From the cell containing the given text, extract its center point as [X, Y] coordinate. 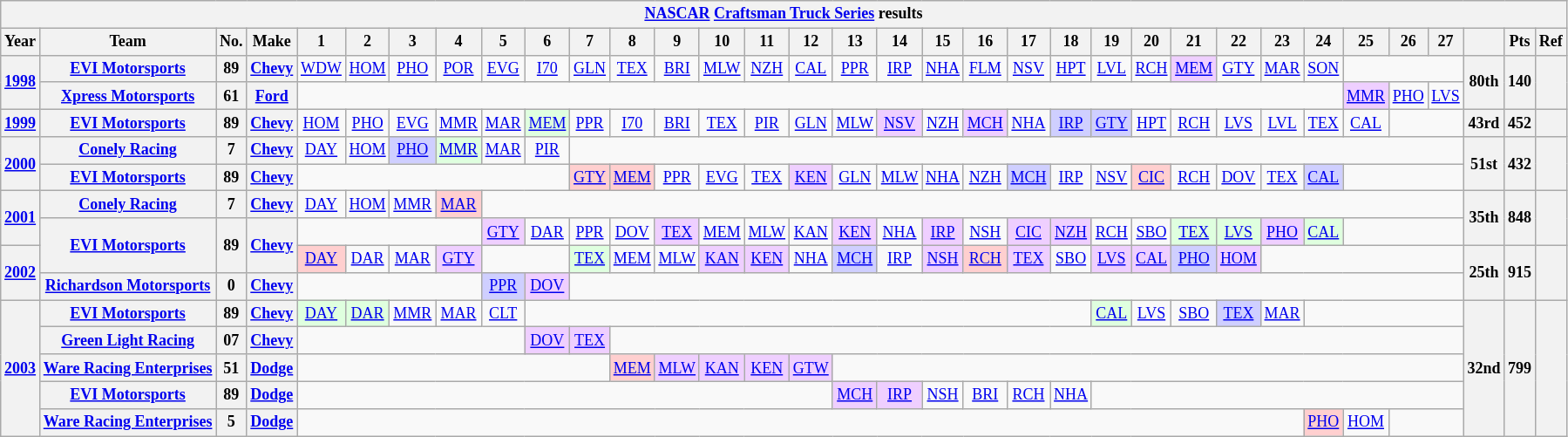
43rd [1483, 122]
4 [458, 42]
848 [1520, 218]
51 [232, 368]
12 [811, 42]
SON [1323, 68]
Year [21, 42]
CLT [503, 314]
22 [1239, 42]
1999 [21, 122]
35th [1483, 218]
Green Light Racing [127, 340]
Richardson Motorsports [127, 286]
WDW [322, 68]
32nd [1483, 368]
915 [1520, 272]
24 [1323, 42]
0 [232, 286]
19 [1111, 42]
2000 [21, 164]
8 [632, 42]
140 [1520, 82]
10 [722, 42]
13 [854, 42]
799 [1520, 368]
3 [413, 42]
1998 [21, 82]
No. [232, 42]
2002 [21, 272]
80th [1483, 82]
17 [1028, 42]
18 [1071, 42]
FLM [985, 68]
9 [676, 42]
61 [232, 96]
07 [232, 340]
Team [127, 42]
6 [547, 42]
Make [272, 42]
2 [368, 42]
Ford [272, 96]
Pts [1520, 42]
25th [1483, 272]
11 [767, 42]
23 [1282, 42]
Xpress Motorsports [127, 96]
Ref [1551, 42]
27 [1445, 42]
432 [1520, 164]
16 [985, 42]
452 [1520, 122]
2001 [21, 218]
2003 [21, 368]
POR [458, 68]
1 [322, 42]
15 [943, 42]
21 [1194, 42]
14 [899, 42]
20 [1151, 42]
NASCAR Craftsman Truck Series results [784, 14]
26 [1408, 42]
GTW [811, 368]
25 [1367, 42]
51st [1483, 164]
